Identify which cell holds the provided text, then report its (x, y) central coordinate. 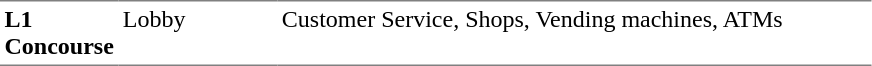
Lobby (198, 33)
L1Concourse (59, 33)
Customer Service, Shops, Vending machines, ATMs (574, 33)
